Provide the [x, y] coordinate of the cell's center where the given text is located.  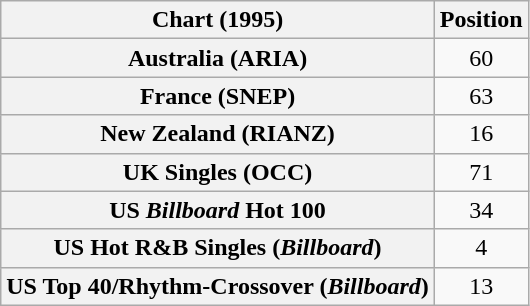
UK Singles (OCC) [218, 172]
New Zealand (RIANZ) [218, 134]
US Top 40/Rhythm-Crossover (Billboard) [218, 286]
16 [481, 134]
71 [481, 172]
13 [481, 286]
Chart (1995) [218, 20]
US Billboard Hot 100 [218, 210]
France (SNEP) [218, 96]
63 [481, 96]
Position [481, 20]
US Hot R&B Singles (Billboard) [218, 248]
60 [481, 58]
34 [481, 210]
4 [481, 248]
Australia (ARIA) [218, 58]
